Search for the cell housing the specified text and yield its [x, y] center coordinate. 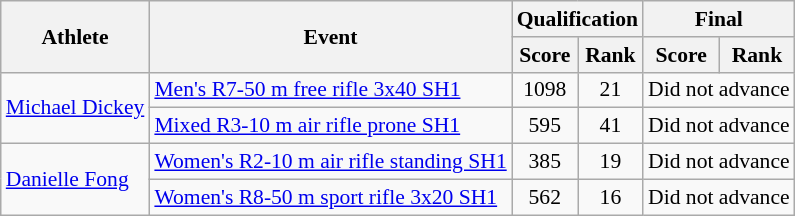
19 [610, 162]
Michael Dickey [76, 108]
41 [610, 126]
Mixed R3-10 m air rifle prone SH1 [330, 126]
Final [719, 19]
Event [330, 36]
Men's R7-50 m free rifle 3x40 SH1 [330, 90]
Women's R2-10 m air rifle standing SH1 [330, 162]
16 [610, 197]
Athlete [76, 36]
385 [545, 162]
Qualification [578, 19]
21 [610, 90]
Danielle Fong [76, 180]
1098 [545, 90]
595 [545, 126]
562 [545, 197]
Women's R8-50 m sport rifle 3x20 SH1 [330, 197]
